Pinpoint the cell where the given text exists, returning its [x, y] midpoint coordinate. 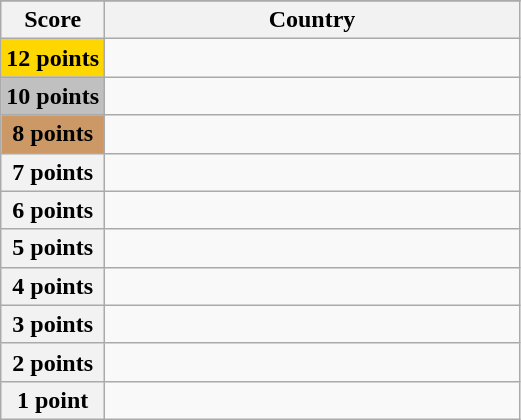
4 points [53, 286]
6 points [53, 210]
5 points [53, 248]
2 points [53, 362]
10 points [53, 96]
12 points [53, 58]
8 points [53, 134]
1 point [53, 400]
Country [312, 20]
Score [53, 20]
3 points [53, 324]
7 points [53, 172]
